Find where the given text appears and provide that cell's center as [X, Y] coordinate. 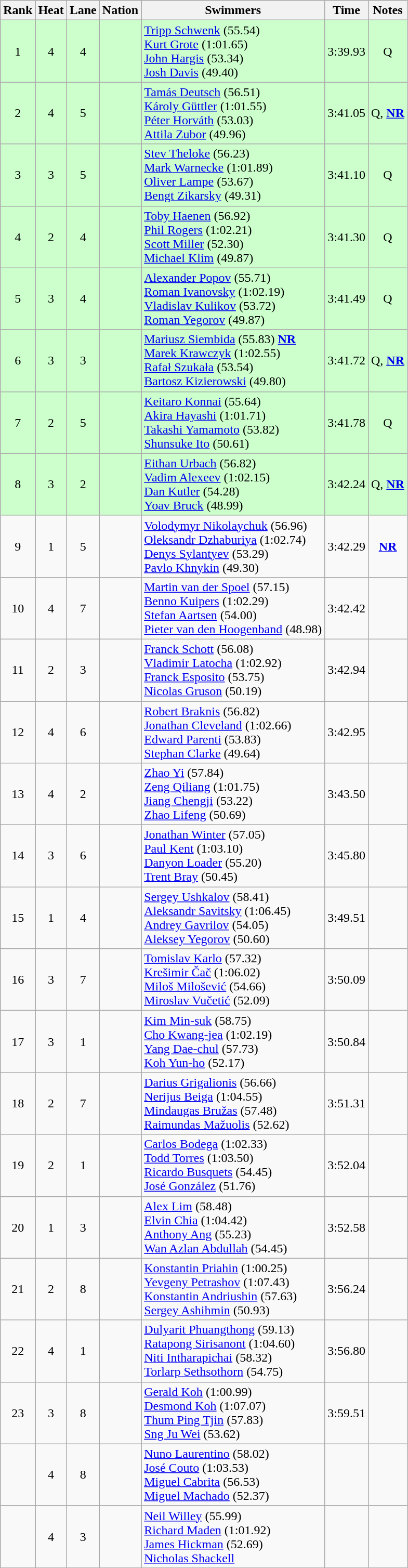
Martin van der Spoel (57.15)Benno Kuipers (1:02.29)Stefan Aartsen (54.00)Pieter van den Hoogenband (48.98) [233, 608]
22 [18, 1351]
Tripp Schwenk (55.54)Kurt Grote (1:01.65)John Hargis (53.34)Josh Davis (49.40) [233, 51]
3:50.09 [347, 979]
3:43.50 [347, 794]
10 [18, 608]
NR [388, 546]
Darius Grigalionis (56.66)Nerijus Beiga (1:04.55)Mindaugas Bružas (57.48)Raimundas Mažuolis (52.62) [233, 1103]
Notes [388, 10]
Stev Theloke (56.23)Mark Warnecke (1:01.89)Oliver Lampe (53.67)Bengt Zikarsky (49.31) [233, 175]
3:42.29 [347, 546]
Tamás Deutsch (56.51)Károly Güttler (1:01.55)Péter Horváth (53.03)Attila Zubor (49.96) [233, 113]
3:56.24 [347, 1289]
3:52.58 [347, 1227]
Heat [51, 10]
3:42.95 [347, 732]
Eithan Urbach (56.82)Vadim Alexeev (1:02.15)Dan Kutler (54.28)Yoav Bruck (48.99) [233, 485]
Kim Min-suk (58.75)Cho Kwang-jea (1:02.19)Yang Dae-chul (57.73)Koh Yun-ho (52.17) [233, 1042]
Mariusz Siembida (55.83) NRMarek Krawczyk (1:02.55)Rafał Szukała (53.54)Bartosz Kizierowski (49.80) [233, 361]
Franck Schott (56.08)Vladimir Latocha (1:02.92)Franck Esposito (53.75)Nicolas Gruson (50.19) [233, 670]
3:41.30 [347, 237]
Konstantin Priahin (1:00.25)Yevgeny Petrashov (1:07.43)Konstantin Andriushin (57.63)Sergey Ashihmin (50.93) [233, 1289]
3:41.49 [347, 298]
13 [18, 794]
12 [18, 732]
9 [18, 546]
16 [18, 979]
3:41.10 [347, 175]
3:51.31 [347, 1103]
3:59.51 [347, 1413]
3:41.78 [347, 422]
Alex Lim (58.48)Elvin Chia (1:04.42)Anthony Ang (55.23)Wan Azlan Abdullah (54.45) [233, 1227]
Volodymyr Nikolaychuk (56.96)Oleksandr Dzhaburiya (1:02.74)Denys Sylantyev (53.29)Pavlo Khnykin (49.30) [233, 546]
19 [18, 1166]
Tomislav Karlo (57.32)Krešimir Čač (1:06.02)Miloš Milošević (54.66)Miroslav Vučetić (52.09) [233, 979]
23 [18, 1413]
3:41.72 [347, 361]
Jonathan Winter (57.05)Paul Kent (1:03.10)Danyon Loader (55.20)Trent Bray (50.45) [233, 856]
Gerald Koh (1:00.99)Desmond Koh (1:07.07)Thum Ping Tjin (57.83)Sng Ju Wei (53.62) [233, 1413]
Swimmers [233, 10]
3:52.04 [347, 1166]
Carlos Bodega (1:02.33)Todd Torres (1:03.50)Ricardo Busquets (54.45)José González (51.76) [233, 1166]
3:56.80 [347, 1351]
Nation [120, 10]
Lane [83, 10]
3:50.84 [347, 1042]
3:42.94 [347, 670]
21 [18, 1289]
3:42.24 [347, 485]
Zhao Yi (57.84)Zeng Qiliang (1:01.75)Jiang Chengji (53.22)Zhao Lifeng (50.69) [233, 794]
Sergey Ushkalov (58.41)Aleksandr Savitsky (1:06.45)Andrey Gavrilov (54.05)Aleksey Yegorov (50.60) [233, 918]
Nuno Laurentino (58.02)José Couto (1:03.53)Miguel Cabrita (56.53)Miguel Machado (52.37) [233, 1474]
Time [347, 10]
20 [18, 1227]
14 [18, 856]
17 [18, 1042]
Keitaro Konnai (55.64)Akira Hayashi (1:01.71)Takashi Yamamoto (53.82)Shunsuke Ito (50.61) [233, 422]
18 [18, 1103]
Rank [18, 10]
3:39.93 [347, 51]
3:42.42 [347, 608]
Dulyarit Phuangthong (59.13)Ratapong Sirisanont (1:04.60)Niti Intharapichai (58.32)Torlarp Sethsothorn (54.75) [233, 1351]
11 [18, 670]
Robert Braknis (56.82)Jonathan Cleveland (1:02.66)Edward Parenti (53.83)Stephan Clarke (49.64) [233, 732]
3:49.51 [347, 918]
3:45.80 [347, 856]
Neil Willey (55.99)Richard Maden (1:01.92)James Hickman (52.69)Nicholas Shackell [233, 1537]
15 [18, 918]
Toby Haenen (56.92)Phil Rogers (1:02.21)Scott Miller (52.30)Michael Klim (49.87) [233, 237]
Alexander Popov (55.71)Roman Ivanovsky (1:02.19)Vladislav Kulikov (53.72)Roman Yegorov (49.87) [233, 298]
3:41.05 [347, 113]
